Detect which cell encompasses the target text, then output its (x, y) center coordinate. 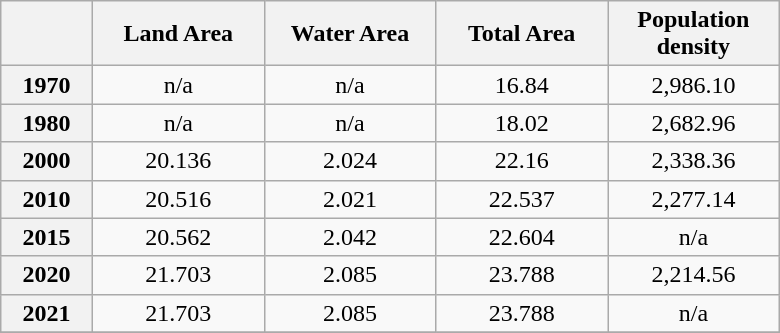
20.136 (178, 161)
2015 (47, 237)
2021 (47, 313)
Total Area (522, 34)
2,338.36 (694, 161)
2010 (47, 199)
Land Area (178, 34)
2,214.56 (694, 275)
2,682.96 (694, 123)
2.021 (350, 199)
2.024 (350, 161)
1970 (47, 85)
2020 (47, 275)
22.16 (522, 161)
2,277.14 (694, 199)
2,986.10 (694, 85)
22.604 (522, 237)
1980 (47, 123)
Population density (694, 34)
2.042 (350, 237)
2000 (47, 161)
Water Area (350, 34)
20.516 (178, 199)
22.537 (522, 199)
20.562 (178, 237)
18.02 (522, 123)
16.84 (522, 85)
